Locate the cell with the specified text and output its [x, y] center coordinate. 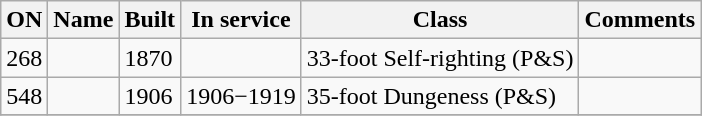
1906 [150, 96]
In service [242, 20]
268 [24, 58]
Name [84, 20]
Comments [640, 20]
Built [150, 20]
33-foot Self-righting (P&S) [440, 58]
1870 [150, 58]
35-foot Dungeness (P&S) [440, 96]
548 [24, 96]
Class [440, 20]
ON [24, 20]
1906−1919 [242, 96]
